Identify which cell holds the provided text, then report its [X, Y] central coordinate. 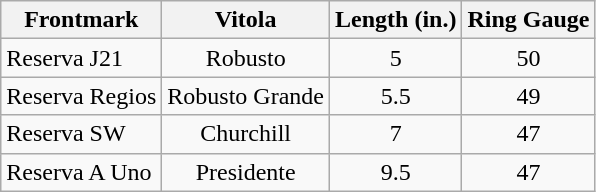
Ring Gauge [528, 20]
Reserva A Uno [82, 172]
Robusto [246, 58]
Frontmark [82, 20]
Presidente [246, 172]
Reserva J21 [82, 58]
49 [528, 96]
9.5 [396, 172]
Churchill [246, 134]
Length (in.) [396, 20]
Reserva SW [82, 134]
Reserva Regios [82, 96]
Robusto Grande [246, 96]
5.5 [396, 96]
5 [396, 58]
50 [528, 58]
7 [396, 134]
Vitola [246, 20]
